Return the [X, Y] coordinate for the center point of the cell that contains the specified text.  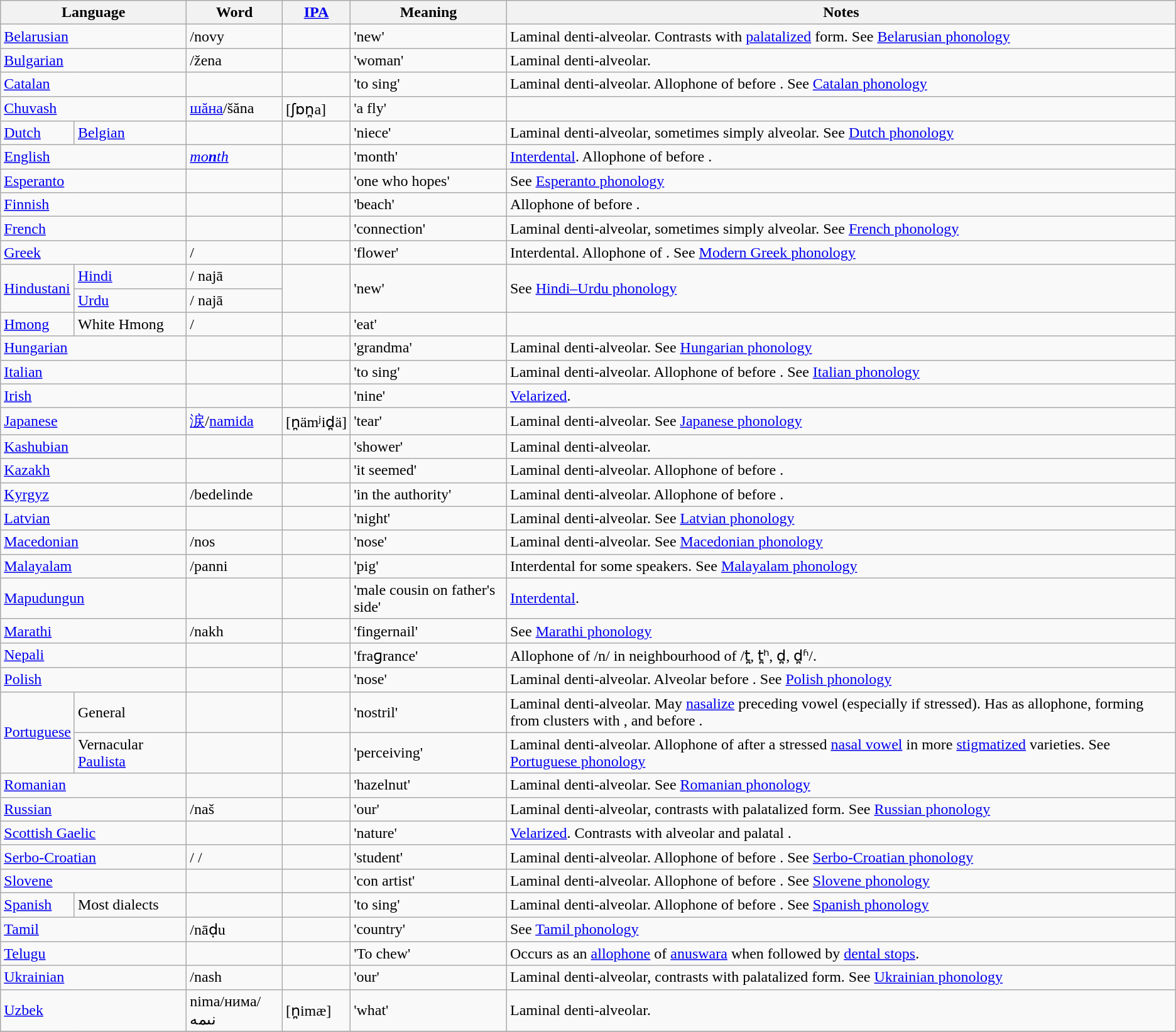
'woman' [428, 60]
Mapudungun [94, 598]
Laminal denti-alveolar. Alveolar before . See Polish phonology [841, 680]
Telugu [94, 953]
'nostril' [428, 712]
Bulgarian [94, 60]
Marathi [94, 631]
Laminal denti-alveolar, contrasts with palatalized form. See Russian phonology [841, 809]
Meaning [428, 13]
Malayalam [94, 566]
Hmong [38, 324]
Laminal denti-alveolar. See Macedonian phonology [841, 542]
Scottish Gaelic [94, 833]
Tamil [94, 930]
Laminal denti-alveolar. See Latvian phonology [841, 518]
'what' [428, 1010]
/panni [235, 566]
Vernacular Paulista [130, 752]
/nakh [235, 631]
Russian [94, 809]
Chuvash [94, 109]
Polish [94, 680]
Word [235, 13]
Interdental. [841, 598]
Interdental. Allophone of . See Modern Greek phonology [841, 253]
'nature' [428, 833]
Kazakh [94, 470]
'grandma' [428, 348]
'a fly' [428, 109]
Velarized. Contrasts with alveolar and palatal . [841, 833]
'country' [428, 930]
'student' [428, 857]
'perceiving' [428, 752]
See Esperanto phonology [841, 181]
'month' [428, 157]
Slovene [94, 881]
Laminal denti-alveolar. Allophone of before . See Serbo-Croatian phonology [841, 857]
'pig' [428, 566]
'tear' [428, 421]
/žena [235, 60]
Most dialects [130, 904]
Macedonian [94, 542]
Finnish [94, 205]
Catalan [94, 84]
Laminal denti-alveolar. Contrasts with palatalized form. See Belarusian phonology [841, 36]
Interdental. Allophone of before . [841, 157]
/naš [235, 809]
/ / [235, 857]
/nash [235, 977]
'in the authority' [428, 494]
[ʃɒn̪a] [316, 109]
Notes [841, 13]
Laminal denti-alveolar. Allophone of before . See Spanish phonology [841, 904]
Belgian [130, 133]
[n̪ämʲid̪ä] [316, 421]
Kashubian [94, 447]
Spanish [38, 904]
'shower' [428, 447]
Hindi [130, 276]
Uzbek [94, 1010]
See Hindi–Urdu phonology [841, 288]
/nāḍu [235, 930]
Laminal denti-alveolar. Allophone of before . See Slovene phonology [841, 881]
Japanese [94, 421]
Italian [94, 372]
Laminal denti-alveolar. Allophone of before . See Italian phonology [841, 372]
Kyrgyz [94, 494]
'connection' [428, 229]
IPA [316, 13]
'beach' [428, 205]
Laminal denti-alveolar, contrasts with palatalized form. See Ukrainian phonology [841, 977]
'flower' [428, 253]
Laminal denti-alveolar. See Romanian phonology [841, 785]
Irish [94, 396]
'niece' [428, 133]
'male cousin on father's side' [428, 598]
Belarusian [94, 36]
Latvian [94, 518]
Dutch [38, 133]
month [235, 157]
Hindustani [38, 288]
Romanian [94, 785]
шăна/šăna [235, 109]
'one who hopes' [428, 181]
[n̪imæ] [316, 1010]
'con artist' [428, 881]
Laminal denti-alveolar, sometimes simply alveolar. See French phonology [841, 229]
General [130, 712]
nima/нимa/نىمه [235, 1010]
Greek [94, 253]
French [94, 229]
Occurs as an allophone of anuswara when followed by dental stops. [841, 953]
'nine' [428, 396]
'eat' [428, 324]
'hazelnut' [428, 785]
Laminal denti-alveolar. Allophone of after a stressed nasal vowel in more stigmatized varieties. See Portuguese phonology [841, 752]
'To chew' [428, 953]
/bedelinde [235, 494]
Laminal denti-alveolar. See Japanese phonology [841, 421]
Portuguese [38, 732]
Language [94, 13]
'night' [428, 518]
See Marathi phonology [841, 631]
Ukrainian [94, 977]
Serbo-Croatian [94, 857]
Hungarian [94, 348]
Nepali [94, 655]
'it seemed' [428, 470]
See Tamil phonology [841, 930]
涙/namida [235, 421]
Velarized. [841, 396]
'fraɡrance' [428, 655]
Allophone of /n/ in neighbourhood of /t̪, t̪ʰ, d̪, d̪ʱ/. [841, 655]
Laminal denti-alveolar, sometimes simply alveolar. See Dutch phonology [841, 133]
/nos [235, 542]
'fingernail' [428, 631]
Interdental for some speakers. See Malayalam phonology [841, 566]
/novy [235, 36]
Esperanto [94, 181]
Allophone of before . [841, 205]
Urdu [130, 300]
Laminal denti-alveolar. See Hungarian phonology [841, 348]
Laminal denti-alveolar. May nasalize preceding vowel (especially if stressed). Has as allophone, forming from clusters with , and before . [841, 712]
English [94, 157]
White Hmong [130, 324]
Laminal denti-alveolar. Allophone of before . See Catalan phonology [841, 84]
